Return the [x, y] coordinate for the center point of the cell that contains the specified text.  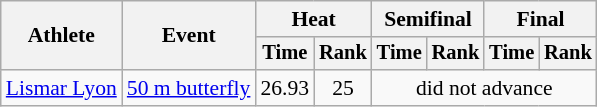
Final [540, 19]
26.93 [284, 88]
did not advance [484, 88]
50 m butterfly [189, 88]
Lismar Lyon [62, 88]
Athlete [62, 36]
Heat [313, 19]
Semifinal [428, 19]
Event [189, 36]
25 [343, 88]
